For the text-containing cell, return its midpoint in [x, y] coordinate format. 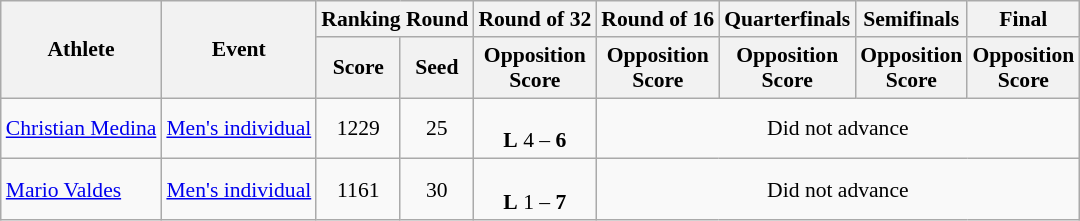
1229 [358, 128]
1161 [358, 190]
Christian Medina [82, 128]
Score [358, 68]
L 4 – 6 [534, 128]
Final [1023, 19]
25 [436, 128]
Round of 16 [658, 19]
Semifinals [911, 19]
Event [238, 50]
L 1 – 7 [534, 190]
30 [436, 190]
Mario Valdes [82, 190]
Seed [436, 68]
Quarterfinals [787, 19]
Round of 32 [534, 19]
Ranking Round [394, 19]
Athlete [82, 50]
